Pinpoint the cell where the given text exists, returning its (X, Y) midpoint coordinate. 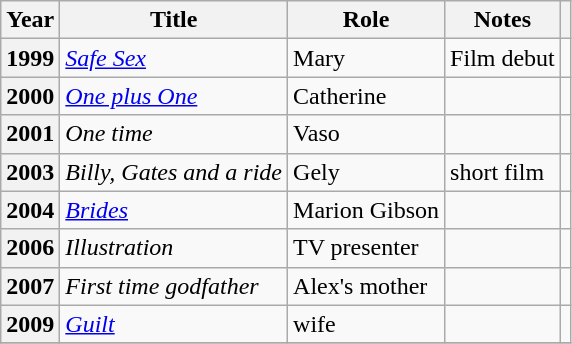
2006 (30, 248)
2001 (30, 134)
Year (30, 20)
Film debut (503, 58)
Alex's mother (366, 286)
wife (366, 324)
Notes (503, 20)
2004 (30, 210)
Billy, Gates and a ride (174, 172)
Vaso (366, 134)
Mary (366, 58)
Marion Gibson (366, 210)
One plus One (174, 96)
2000 (30, 96)
Safe Sex (174, 58)
2003 (30, 172)
TV presenter (366, 248)
2009 (30, 324)
Catherine (366, 96)
short film (503, 172)
2007 (30, 286)
One time (174, 134)
Brides (174, 210)
Gely (366, 172)
First time godfather (174, 286)
Illustration (174, 248)
Role (366, 20)
1999 (30, 58)
Guilt (174, 324)
Title (174, 20)
